Detect which cell encompasses the target text, then output its (x, y) center coordinate. 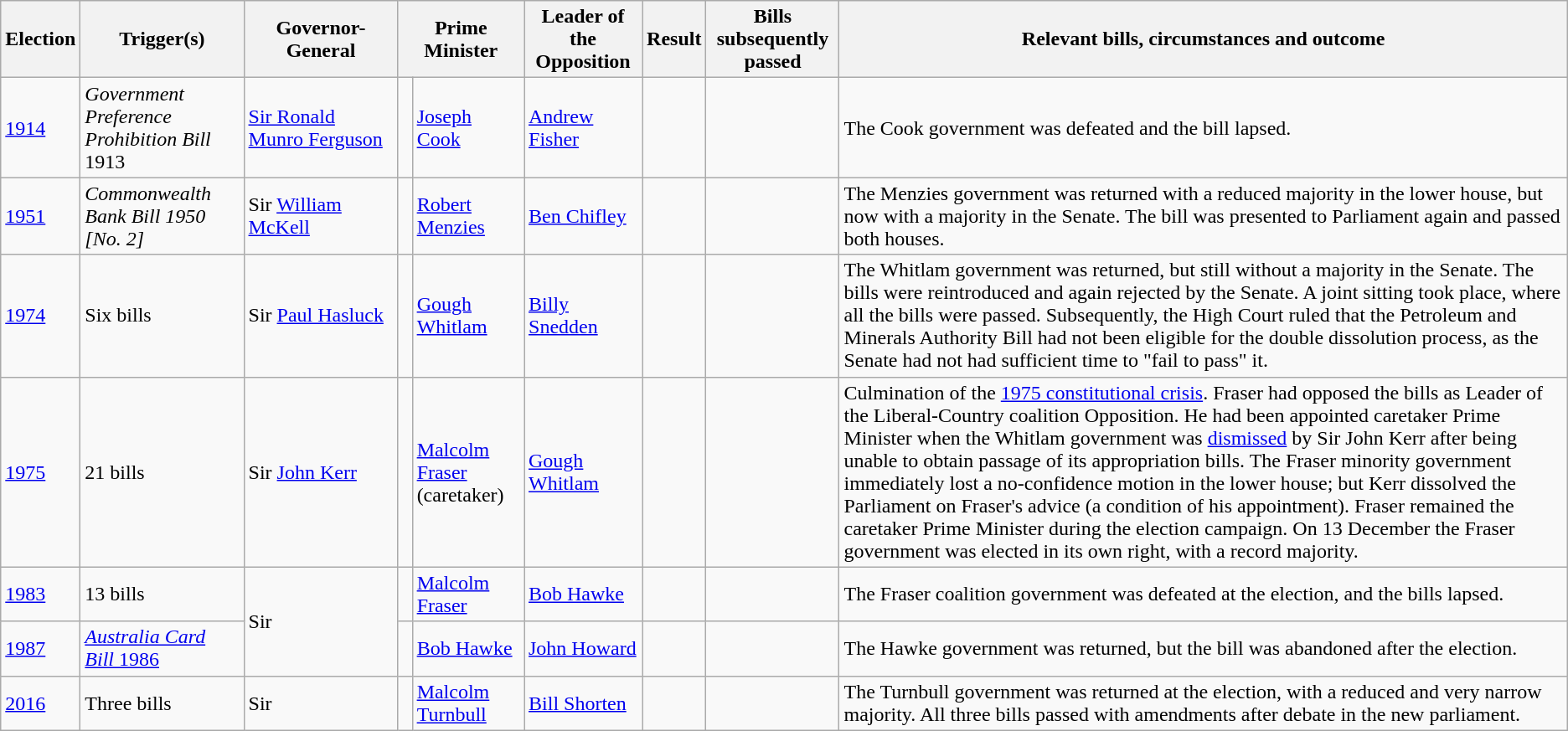
13 bills (162, 595)
Prime Minister (461, 39)
Andrew Fisher (583, 127)
1951 (40, 216)
Relevant bills, circumstances and outcome (1203, 39)
1975 (40, 472)
Robert Menzies (467, 216)
Malcolm Fraser (caretaker) (467, 472)
Three bills (162, 703)
Malcolm Fraser (467, 595)
Trigger(s) (162, 39)
Australia Card Bill 1986 (162, 648)
Ben Chifley (583, 216)
The Hawke government was returned, but the bill was abandoned after the election. (1203, 648)
John Howard (583, 648)
2016 (40, 703)
The Cook government was defeated and the bill lapsed. (1203, 127)
The Fraser coalition government was defeated at the election, and the bills lapsed. (1203, 595)
Bill Shorten (583, 703)
1987 (40, 648)
Sir Paul Hasluck (321, 316)
Billy Snedden (583, 316)
Sir John Kerr (321, 472)
Sir Ronald Munro Ferguson (321, 127)
21 bills (162, 472)
Bills subsequently passed (772, 39)
1914 (40, 127)
Commonwealth Bank Bill 1950 [No. 2] (162, 216)
Malcolm Turnbull (467, 703)
Result (674, 39)
Sir William McKell (321, 216)
1983 (40, 595)
Government Preference Prohibition Bill 1913 (162, 127)
Governor-General (321, 39)
Leader of the Opposition (583, 39)
Six bills (162, 316)
Election (40, 39)
Joseph Cook (467, 127)
1974 (40, 316)
